Scan for the cell matching the given text and deliver its (x, y) coordinate at center. 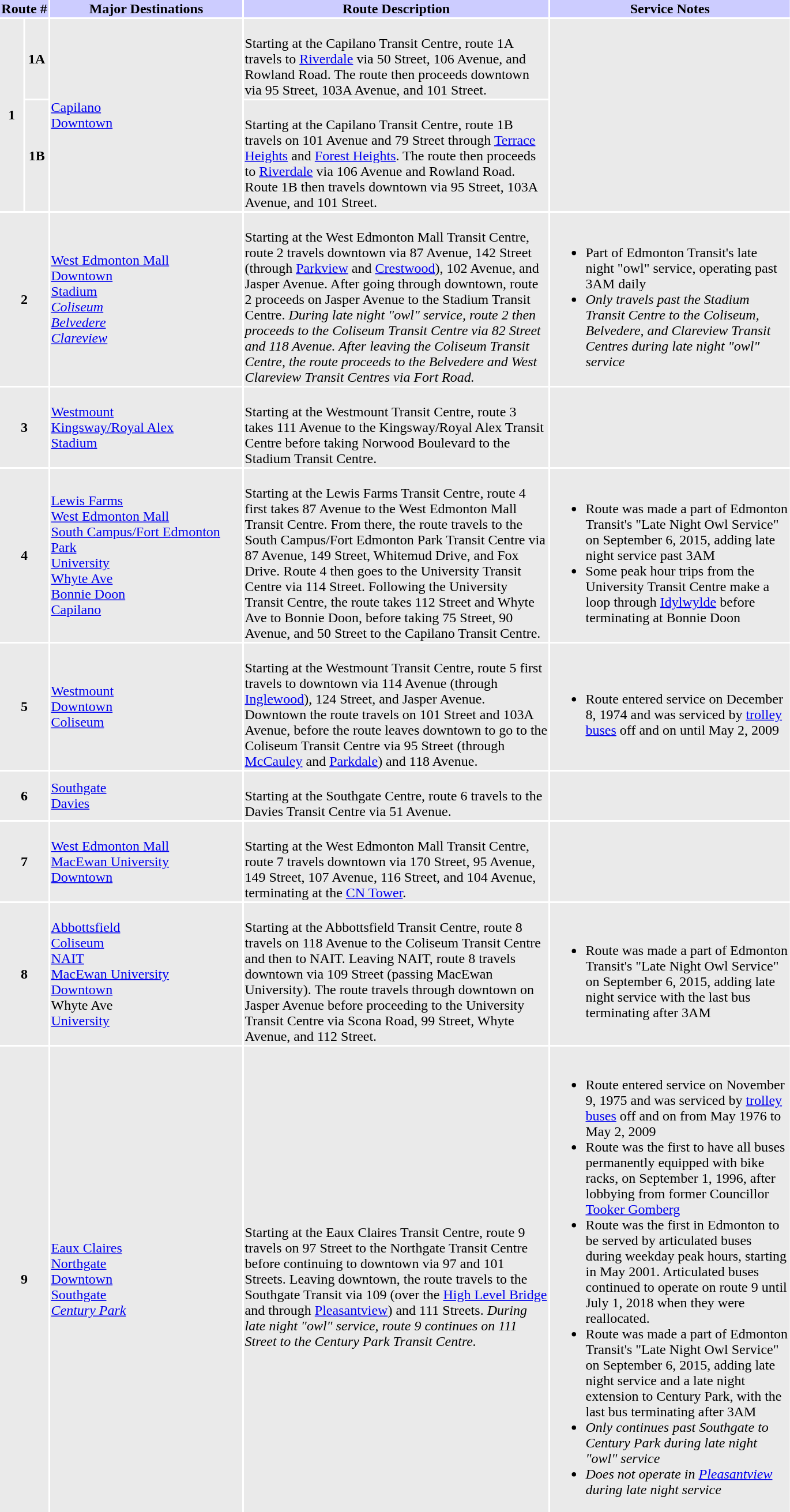
Lewis FarmsWest Edmonton MallSouth Campus/Fort Edmonton ParkUniversityWhyte AveBonnie DoonCapilano (146, 555)
AbbottsfieldColiseumNAITMacEwan UniversityDowntownWhyte AveUniversity (146, 974)
WestmountDowntownColiseum (146, 707)
Route # (24, 9)
2 (24, 299)
Route entered service on December 8, 1974 and was serviced by trolley buses off and on until May 2, 2009 (670, 707)
Service Notes (670, 9)
1 (12, 115)
West Edmonton MallDowntownStadiumColiseumBelvedereClareview (146, 299)
Route Description (396, 9)
1A (37, 59)
West Edmonton MallMacEwan UniversityDowntown (146, 862)
WestmountKingsway/Royal AlexStadium (146, 427)
CapilanoDowntown (146, 115)
7 (24, 862)
Major Destinations (146, 9)
6 (24, 796)
4 (24, 555)
1B (37, 156)
Eaux ClairesNorthgateDowntownSouthgateCentury Park (146, 1279)
5 (24, 707)
Starting at the Southgate Centre, route 6 travels to the Davies Transit Centre via 51 Avenue. (396, 796)
9 (24, 1279)
8 (24, 974)
SouthgateDavies (146, 796)
3 (24, 427)
